Output the (X, Y) coordinate of the center of the cell containing the given text.  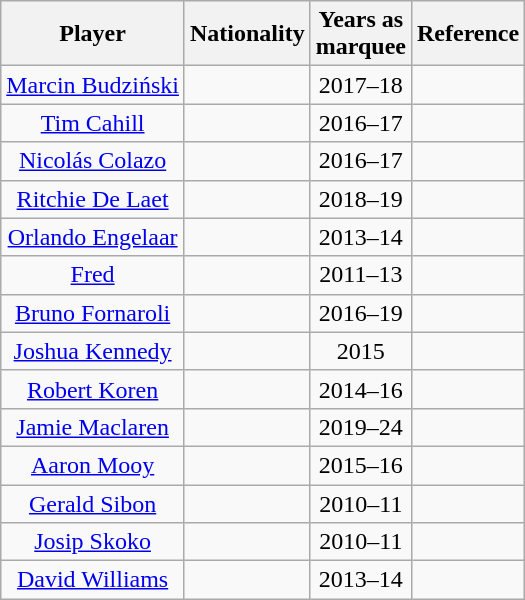
2014–16 (360, 389)
Years as marquee (360, 34)
Josip Skoko (93, 542)
2015 (360, 351)
Aaron Mooy (93, 465)
Tim Cahill (93, 123)
2016–19 (360, 313)
Gerald Sibon (93, 503)
2018–19 (360, 199)
Fred (93, 275)
Ritchie De Laet (93, 199)
2011–13 (360, 275)
Orlando Engelaar (93, 237)
Robert Koren (93, 389)
2019–24 (360, 427)
Bruno Fornaroli (93, 313)
Joshua Kennedy (93, 351)
2015–16 (360, 465)
Reference (468, 34)
Marcin Budziński (93, 85)
Nicolás Colazo (93, 161)
2017–18 (360, 85)
Player (93, 34)
Nationality (247, 34)
Jamie Maclaren (93, 427)
David Williams (93, 580)
